Return the [X, Y] coordinate for the center point of the cell that contains the specified text.  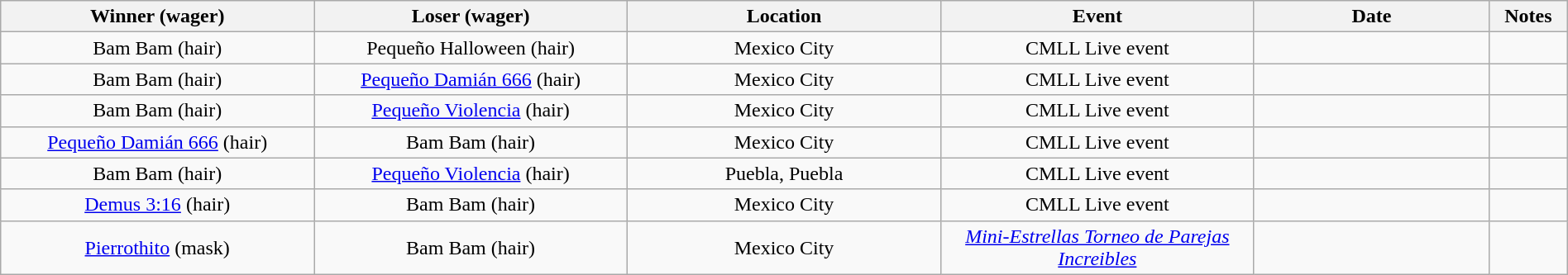
Location [784, 17]
Pequeño Halloween (hair) [471, 48]
Mini-Estrellas Torneo de Parejas Increibles [1097, 248]
Winner (wager) [157, 17]
Notes [1528, 17]
Date [1371, 17]
Pierrothito (mask) [157, 248]
Event [1097, 17]
Demus 3:16 (hair) [157, 205]
Puebla, Puebla [784, 173]
Loser (wager) [471, 17]
